Locate the cell with the specified text and output its [x, y] center coordinate. 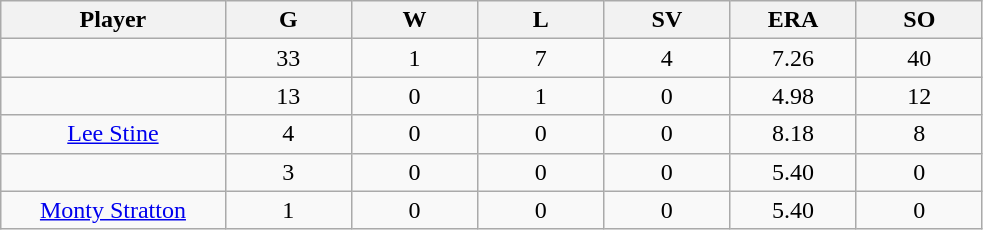
Monty Stratton [113, 210]
40 [919, 58]
8.18 [793, 134]
3 [288, 172]
G [288, 20]
SO [919, 20]
Lee Stine [113, 134]
12 [919, 96]
7.26 [793, 58]
L [541, 20]
13 [288, 96]
4.98 [793, 96]
ERA [793, 20]
33 [288, 58]
8 [919, 134]
7 [541, 58]
SV [667, 20]
W [414, 20]
Player [113, 20]
